Identify which cell holds the provided text, then report its (x, y) central coordinate. 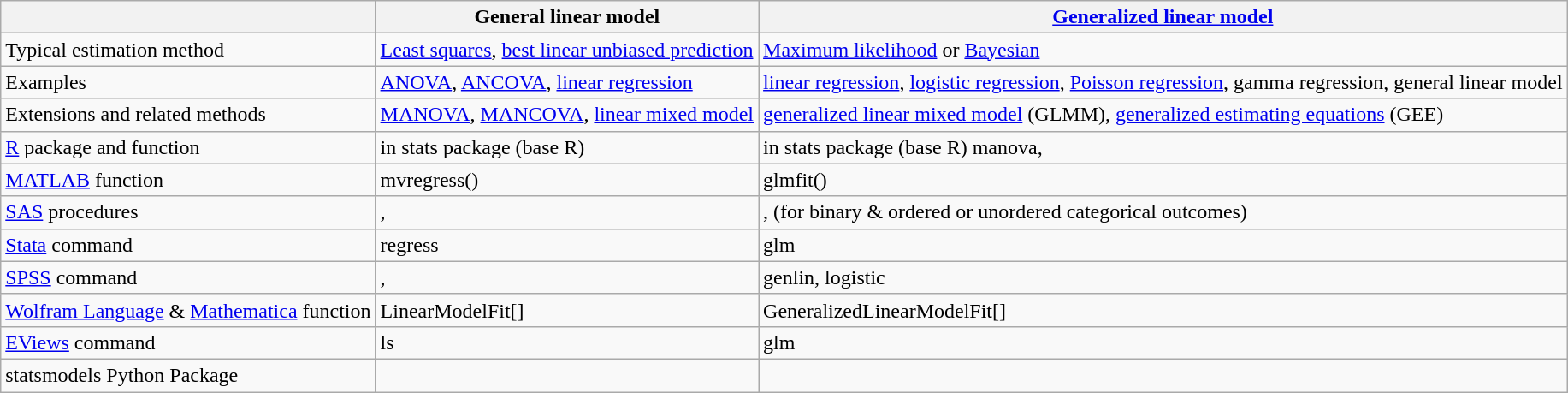
statsmodels Python Package (188, 375)
linear regression, logistic regression, Poisson regression, gamma regression, general linear model (1163, 82)
ls (566, 342)
, (for binary & ordered or unordered categorical outcomes) (1163, 212)
Examples (188, 82)
MANOVA, MANCOVA, linear mixed model (566, 115)
Wolfram Language & Mathematica function (188, 310)
General linear model (566, 17)
regress (566, 245)
GeneralizedLinearModelFit[] (1163, 310)
genlin, logistic (1163, 277)
Least squares, best linear unbiased prediction (566, 50)
SAS procedures (188, 212)
mvregress() (566, 180)
LinearModelFit[] (566, 310)
EViews command (188, 342)
R package and function (188, 147)
generalized linear mixed model (GLMM), generalized estimating equations (GEE) (1163, 115)
in stats package (base R) (566, 147)
Stata command (188, 245)
Generalized linear model (1163, 17)
ANOVA, ANCOVA, linear regression (566, 82)
SPSS command (188, 277)
Typical estimation method (188, 50)
MATLAB function (188, 180)
in stats package (base R) manova, (1163, 147)
Extensions and related methods (188, 115)
Maximum likelihood or Bayesian (1163, 50)
glmfit() (1163, 180)
